Search for the cell housing the specified text and yield its (x, y) center coordinate. 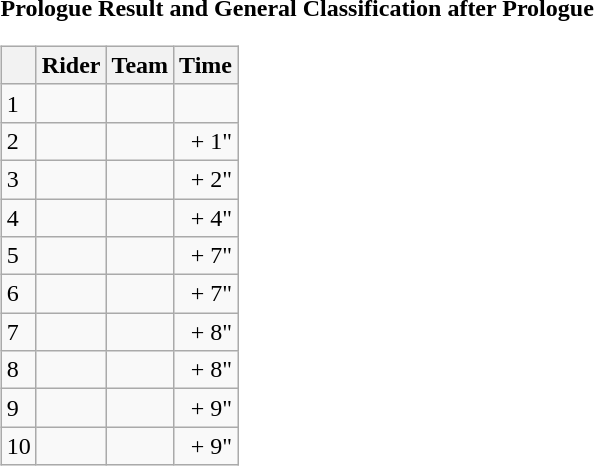
6 (18, 294)
3 (18, 179)
1 (18, 103)
+ 4" (206, 217)
+ 2" (206, 179)
2 (18, 141)
9 (18, 408)
Time (206, 65)
7 (18, 332)
Team (140, 65)
+ 1" (206, 141)
8 (18, 370)
4 (18, 217)
Rider (71, 65)
5 (18, 256)
10 (18, 446)
